Provide the (X, Y) coordinate of the cell's center where the given text is located.  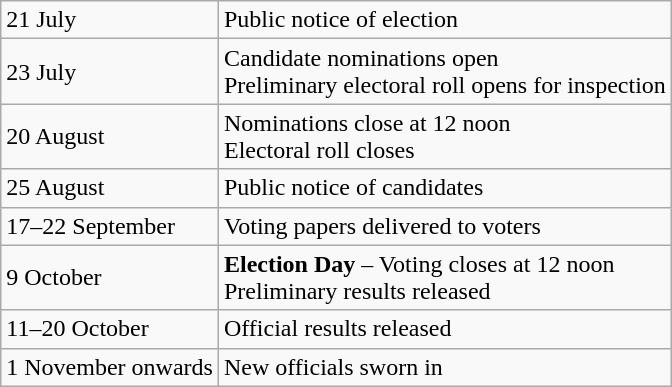
Election Day – Voting closes at 12 noon Preliminary results released (444, 278)
Nominations close at 12 noon Electoral roll closes (444, 136)
Public notice of candidates (444, 188)
25 August (110, 188)
Public notice of election (444, 20)
9 October (110, 278)
20 August (110, 136)
11–20 October (110, 329)
Candidate nominations open Preliminary electoral roll opens for inspection (444, 72)
New officials sworn in (444, 367)
Official results released (444, 329)
Voting papers delivered to voters (444, 226)
21 July (110, 20)
1 November onwards (110, 367)
17–22 September (110, 226)
23 July (110, 72)
